Find where the given text appears and provide that cell's center as (X, Y) coordinate. 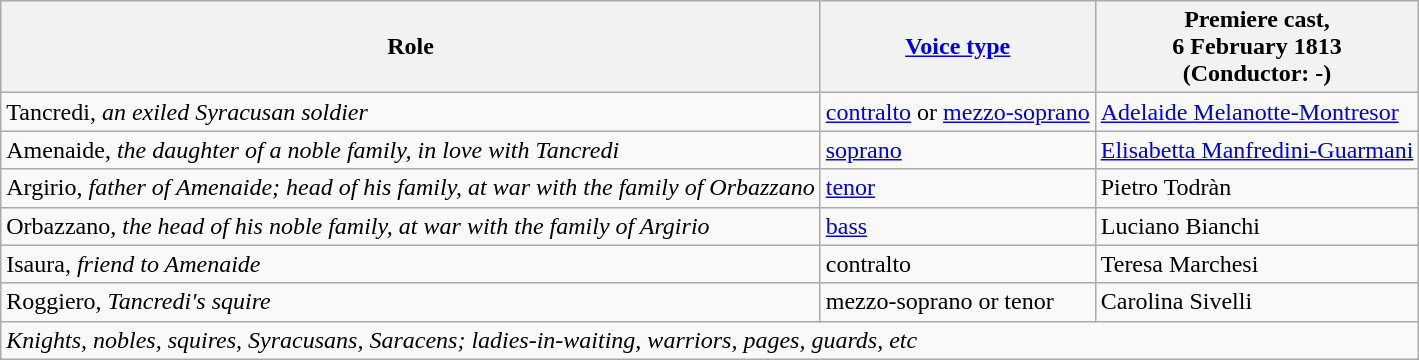
Argirio, father of Amenaide; head of his family, at war with the family of Orbazzano (410, 188)
Luciano Bianchi (1257, 226)
contralto (958, 264)
Premiere cast,6 February 1813(Conductor: -) (1257, 47)
Orbazzano, the head of his noble family, at war with the family of Argirio (410, 226)
mezzo-soprano or tenor (958, 302)
Voice type (958, 47)
tenor (958, 188)
Adelaide Melanotte-Montresor (1257, 112)
Roggiero, Tancredi's squire (410, 302)
contralto or mezzo-soprano (958, 112)
Carolina Sivelli (1257, 302)
Role (410, 47)
Amenaide, the daughter of a noble family, in love with Tancredi (410, 150)
Isaura, friend to Amenaide (410, 264)
Teresa Marchesi (1257, 264)
soprano (958, 150)
Knights, nobles, squires, Syracusans, Saracens; ladies-in-waiting, warriors, pages, guards, etc (710, 340)
Tancredi, an exiled Syracusan soldier (410, 112)
bass (958, 226)
Elisabetta Manfredini-Guarmani (1257, 150)
Pietro Todràn (1257, 188)
